Search for the cell housing the specified text and yield its [X, Y] center coordinate. 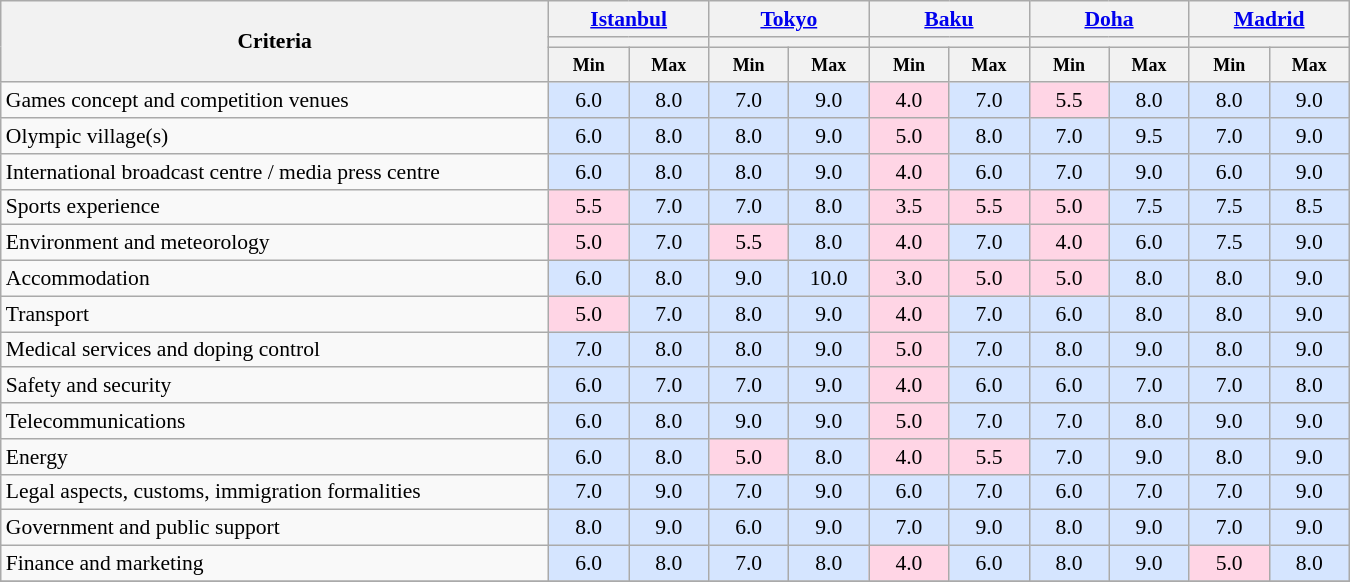
Government and public support [275, 528]
10.0 [829, 279]
3.0 [909, 279]
Baku [949, 19]
Istanbul [629, 19]
Olympic village(s) [275, 136]
Safety and security [275, 386]
Transport [275, 314]
Legal aspects, customs, immigration formalities [275, 492]
Telecommunications [275, 421]
Criteria [275, 42]
Madrid [1269, 19]
Environment and meteorology [275, 243]
8.5 [1309, 207]
International broadcast centre / media press centre [275, 172]
Sports experience [275, 207]
9.5 [1149, 136]
Doha [1109, 19]
Games concept and competition venues [275, 101]
Energy [275, 457]
Tokyo [789, 19]
Finance and marketing [275, 564]
Medical services and doping control [275, 350]
3.5 [909, 207]
Accommodation [275, 279]
